Provide the (x, y) coordinate of the cell's center where the given text is located.  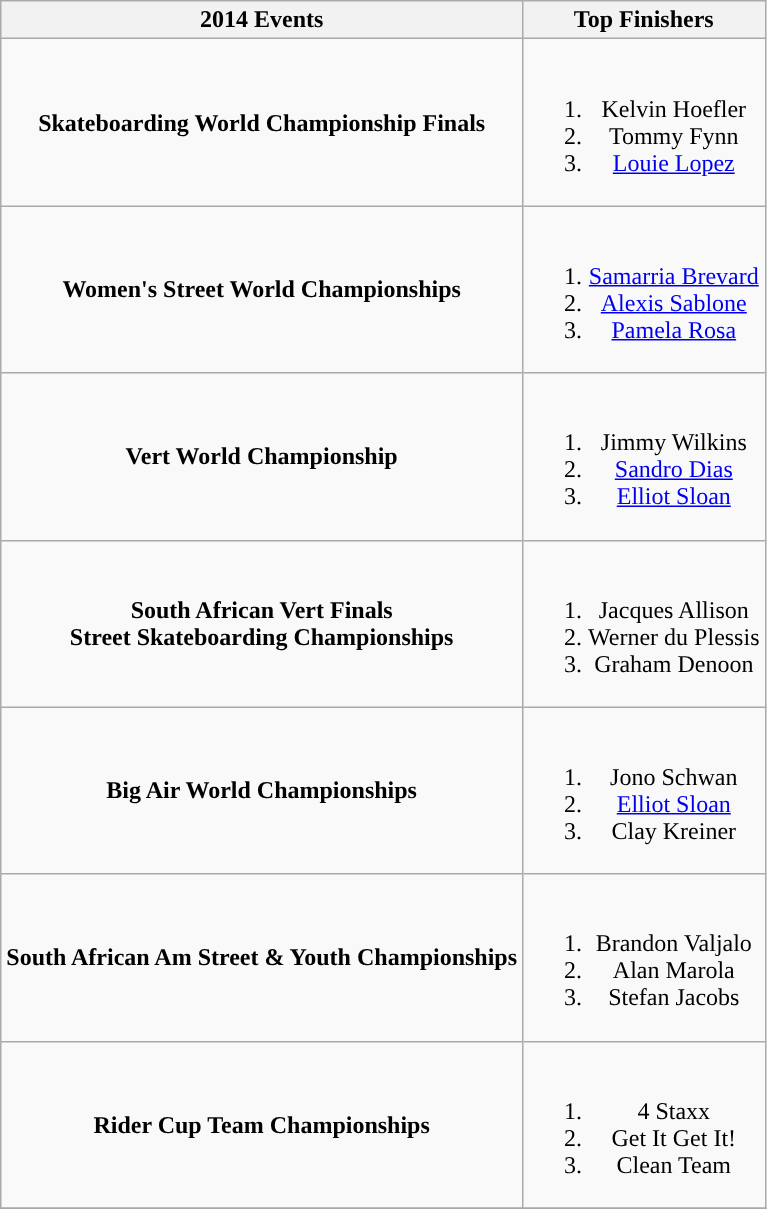
Big Air World Championships (262, 790)
2014 Events (262, 20)
Kelvin Hoefler Tommy Fynn Louie Lopez (644, 122)
South African Am Street & Youth Championships (262, 958)
4 Staxx Get It Get It! Clean Team (644, 1124)
South African Vert FinalsStreet Skateboarding Championships (262, 624)
Samarria Brevard Alexis Sablone Pamela Rosa (644, 290)
Jono Schwan Elliot Sloan Clay Kreiner (644, 790)
Jacques Allison Werner du Plessis Graham Denoon (644, 624)
Jimmy Wilkins Sandro Dias Elliot Sloan (644, 456)
Rider Cup Team Championships (262, 1124)
Brandon Valjalo Alan Marola Stefan Jacobs (644, 958)
Vert World Championship (262, 456)
Women's Street World Championships (262, 290)
Skateboarding World Championship Finals (262, 122)
Top Finishers (644, 20)
